Scan for the cell matching the given text and deliver its [x, y] coordinate at center. 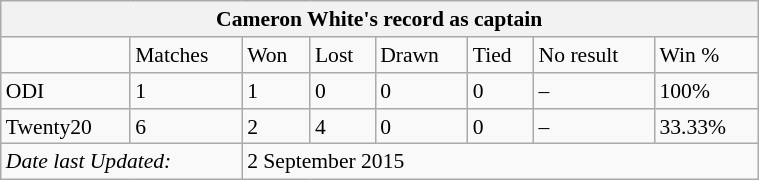
Won [276, 55]
Tied [501, 55]
2 September 2015 [500, 162]
Drawn [422, 55]
Lost [342, 55]
Matches [186, 55]
Date last Updated: [122, 162]
Twenty20 [66, 126]
4 [342, 126]
100% [706, 91]
No result [594, 55]
2 [276, 126]
33.33% [706, 126]
Cameron White's record as captain [380, 19]
Win % [706, 55]
ODI [66, 91]
6 [186, 126]
